From the cell containing the given text, extract its center point as (X, Y) coordinate. 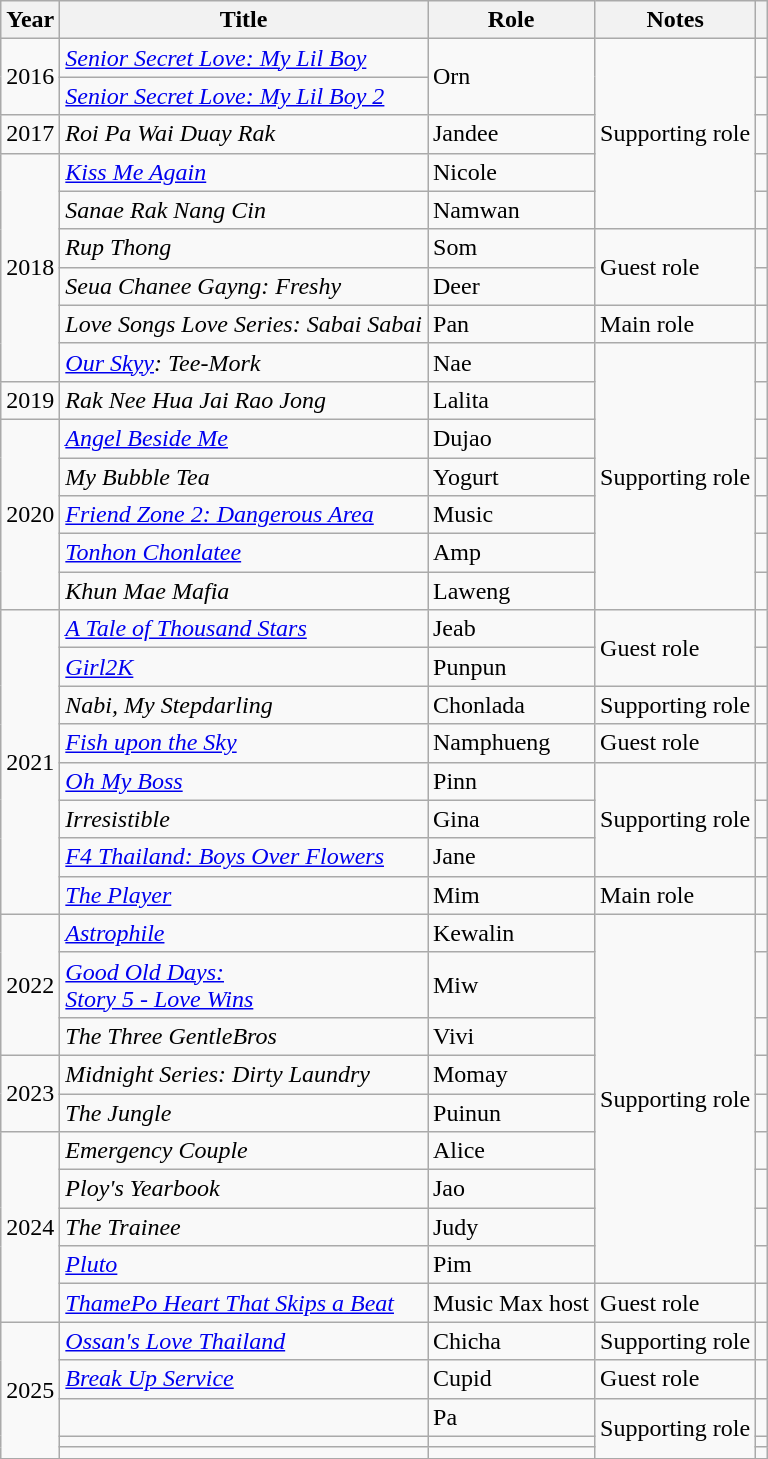
The Jungle (244, 1113)
Fish upon the Sky (244, 743)
Som (512, 248)
ThamePo Heart That Skips a Beat (244, 1303)
Namwan (512, 210)
2021 (30, 762)
Puinun (512, 1113)
Pim (512, 1265)
F4 Thailand: Boys Over Flowers (244, 857)
A Tale of Thousand Stars (244, 629)
Jane (512, 857)
Mim (512, 895)
2017 (30, 134)
Lalita (512, 400)
Vivi (512, 1036)
Emergency Couple (244, 1151)
Amp (512, 553)
Miw (512, 984)
Oh My Boss (244, 781)
Tonhon Chonlatee (244, 553)
Girl2K (244, 667)
Cupid (512, 1379)
Break Up Service (244, 1379)
Gina (512, 819)
Kiss Me Again (244, 172)
Jao (512, 1189)
2024 (30, 1227)
2016 (30, 77)
Jeab (512, 629)
Midnight Series: Dirty Laundry (244, 1074)
The Player (244, 895)
Chonlada (512, 705)
Punpun (512, 667)
2023 (30, 1093)
The Trainee (244, 1227)
2025 (30, 1390)
Nae (512, 362)
Pa (512, 1417)
Nicole (512, 172)
Ossan's Love Thailand (244, 1341)
Pluto (244, 1265)
Ploy's Yearbook (244, 1189)
Roi Pa Wai Duay Rak (244, 134)
Chicha (512, 1341)
Alice (512, 1151)
Notes (676, 20)
Good Old Days:Story 5 - Love Wins (244, 984)
Our Skyy: Tee-Mork (244, 362)
Year (30, 20)
The Three GentleBros (244, 1036)
Rak Nee Hua Jai Rao Jong (244, 400)
My Bubble Tea (244, 477)
Senior Secret Love: My Lil Boy (244, 58)
Astrophile (244, 933)
Judy (512, 1227)
Deer (512, 286)
Pinn (512, 781)
Music (512, 515)
Role (512, 20)
Laweng (512, 591)
2020 (30, 514)
Dujao (512, 438)
Senior Secret Love: My Lil Boy 2 (244, 96)
Music Max host (512, 1303)
Title (244, 20)
Seua Chanee Gayng: Freshy (244, 286)
Nabi, My Stepdarling (244, 705)
Orn (512, 77)
Irresistible (244, 819)
2022 (30, 984)
Yogurt (512, 477)
Kewalin (512, 933)
Love Songs Love Series: Sabai Sabai (244, 324)
Momay (512, 1074)
Rup Thong (244, 248)
Friend Zone 2: Dangerous Area (244, 515)
2018 (30, 267)
Angel Beside Me (244, 438)
Sanae Rak Nang Cin (244, 210)
Namphueng (512, 743)
Jandee (512, 134)
Khun Mae Mafia (244, 591)
2019 (30, 400)
Pan (512, 324)
